Identify which cell holds the provided text, then report its [x, y] central coordinate. 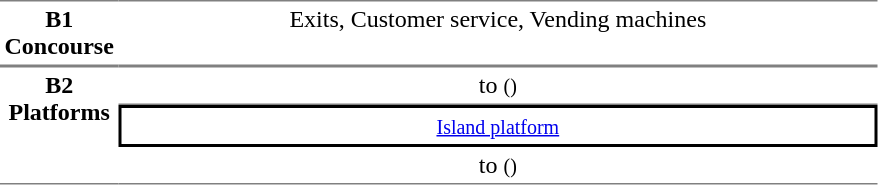
Island platform [498, 126]
B1Concourse [59, 33]
B2Platforms [59, 125]
Exits, Customer service, Vending machines [498, 33]
